Extract the (X, Y) coordinate from the center of the cell holding the provided text.  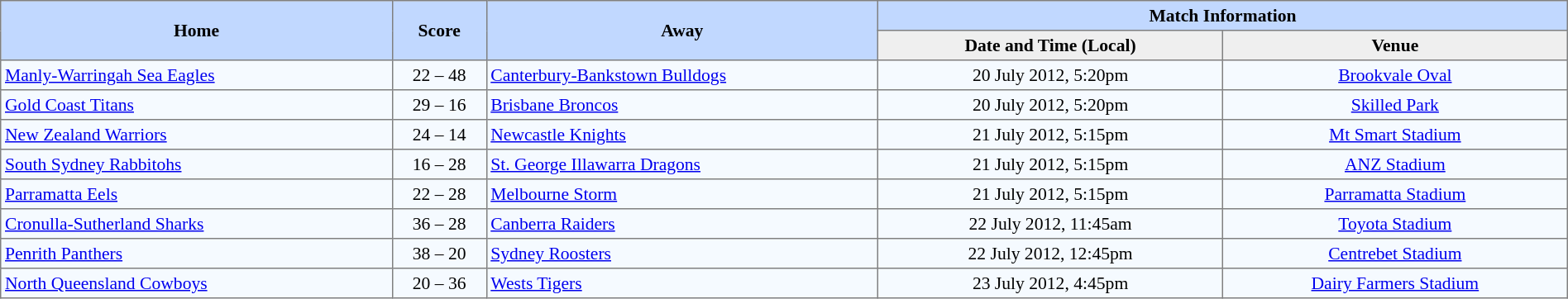
South Sydney Rabbitohs (197, 164)
16 – 28 (439, 164)
36 – 28 (439, 224)
23 July 2012, 4:45pm (1050, 283)
Centrebet Stadium (1394, 254)
Dairy Farmers Stadium (1394, 283)
29 – 16 (439, 105)
Skilled Park (1394, 105)
Toyota Stadium (1394, 224)
Newcastle Knights (682, 135)
Canberra Raiders (682, 224)
Parramatta Eels (197, 194)
20 – 36 (439, 283)
Canterbury-Bankstown Bulldogs (682, 75)
Away (682, 31)
Penrith Panthers (197, 254)
Score (439, 31)
22 – 48 (439, 75)
Mt Smart Stadium (1394, 135)
Cronulla-Sutherland Sharks (197, 224)
Wests Tigers (682, 283)
22 – 28 (439, 194)
Brisbane Broncos (682, 105)
Brookvale Oval (1394, 75)
ANZ Stadium (1394, 164)
Parramatta Stadium (1394, 194)
Manly-Warringah Sea Eagles (197, 75)
St. George Illawarra Dragons (682, 164)
38 – 20 (439, 254)
Match Information (1223, 16)
North Queensland Cowboys (197, 283)
24 – 14 (439, 135)
New Zealand Warriors (197, 135)
Sydney Roosters (682, 254)
Date and Time (Local) (1050, 45)
Gold Coast Titans (197, 105)
Melbourne Storm (682, 194)
22 July 2012, 11:45am (1050, 224)
22 July 2012, 12:45pm (1050, 254)
Venue (1394, 45)
Home (197, 31)
